Provide the [x, y] coordinate of the cell's center where the given text is located.  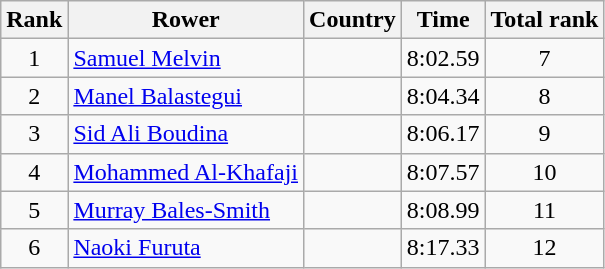
1 [34, 58]
10 [544, 172]
Naoki Furuta [186, 248]
Rank [34, 20]
Murray Bales-Smith [186, 210]
8:17.33 [443, 248]
8:04.34 [443, 96]
8:02.59 [443, 58]
Samuel Melvin [186, 58]
Rower [186, 20]
11 [544, 210]
7 [544, 58]
8:06.17 [443, 134]
Country [353, 20]
8 [544, 96]
Mohammed Al-Khafaji [186, 172]
Total rank [544, 20]
12 [544, 248]
8:07.57 [443, 172]
Manel Balastegui [186, 96]
9 [544, 134]
6 [34, 248]
3 [34, 134]
8:08.99 [443, 210]
5 [34, 210]
Time [443, 20]
4 [34, 172]
Sid Ali Boudina [186, 134]
2 [34, 96]
